Determine the (x, y) coordinate at the center of the cell enclosing the given text.  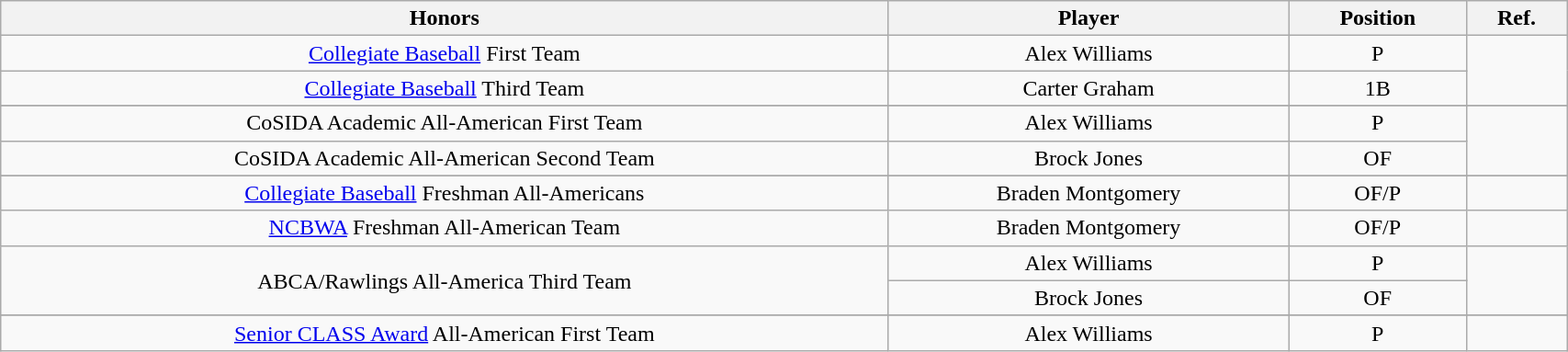
ABCA/Rawlings All-America Third Team (445, 280)
Player (1089, 18)
CoSIDA Academic All-American Second Team (445, 158)
Honors (445, 18)
1B (1378, 88)
Senior CLASS Award All-American First Team (445, 333)
Collegiate Baseball Freshman All-Americans (445, 193)
Carter Graham (1089, 88)
Ref. (1516, 18)
NCBWA Freshman All-American Team (445, 228)
CoSIDA Academic All-American First Team (445, 123)
Collegiate Baseball First Team (445, 53)
Position (1378, 18)
Collegiate Baseball Third Team (445, 88)
